Return (X, Y) of the center of cell containing provided text 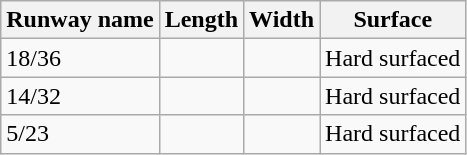
Surface (393, 20)
Length (201, 20)
Runway name (80, 20)
5/23 (80, 134)
18/36 (80, 58)
Width (282, 20)
14/32 (80, 96)
